Determine the [X, Y] coordinate at the center of the cell enclosing the given text.  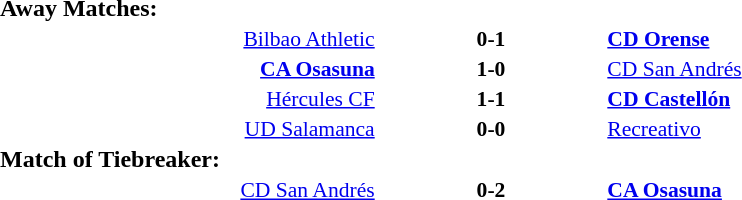
1-1 [492, 98]
0-1 [492, 38]
0-0 [492, 128]
1-0 [492, 68]
